For the text-containing cell, return its midpoint in [x, y] coordinate format. 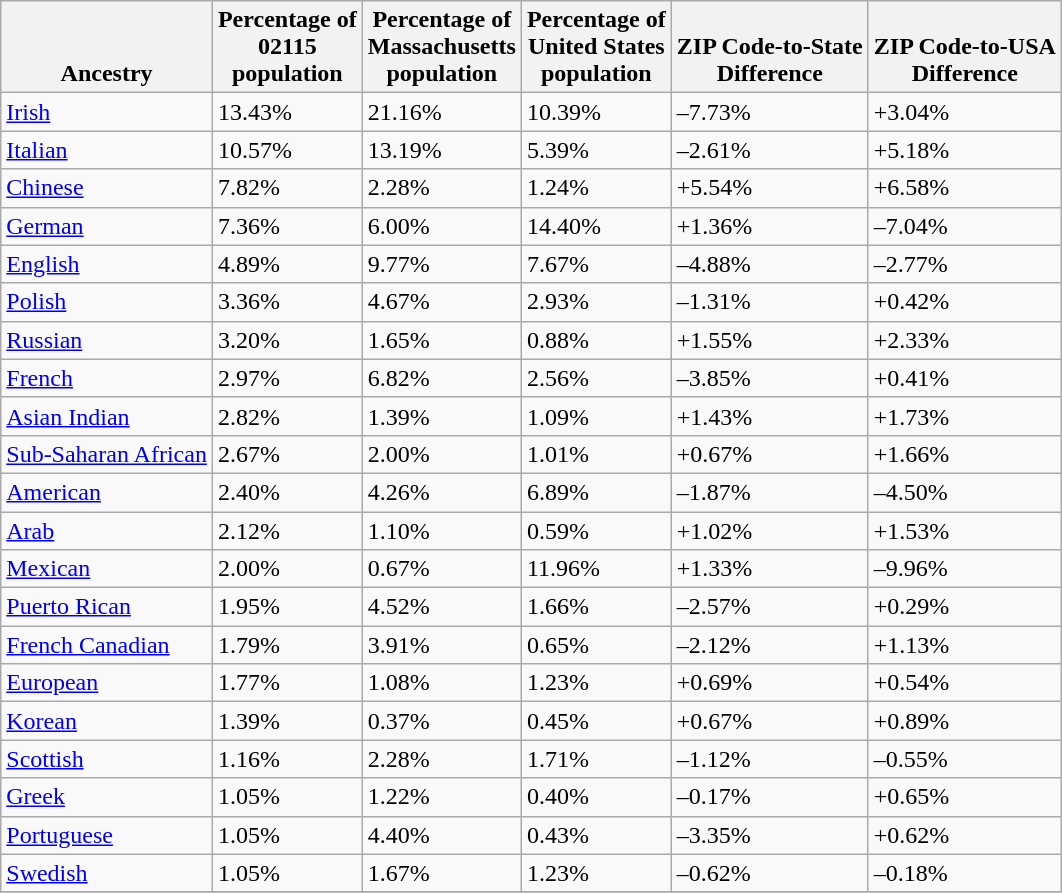
1.10% [442, 531]
Greek [107, 797]
Polish [107, 302]
–0.55% [964, 759]
0.37% [442, 721]
+0.89% [964, 721]
–2.57% [770, 607]
+5.18% [964, 150]
Ancestry [107, 47]
–3.85% [770, 378]
+1.66% [964, 454]
Italian [107, 150]
21.16% [442, 112]
+0.41% [964, 378]
–2.12% [770, 645]
–7.73% [770, 112]
–4.50% [964, 492]
1.66% [596, 607]
–3.35% [770, 835]
6.89% [596, 492]
1.09% [596, 416]
6.00% [442, 226]
14.40% [596, 226]
4.67% [442, 302]
7.82% [287, 188]
+1.73% [964, 416]
4.52% [442, 607]
+0.69% [770, 683]
German [107, 226]
Percentage of02115population [287, 47]
+1.02% [770, 531]
–0.62% [770, 873]
0.67% [442, 569]
Portuguese [107, 835]
1.79% [287, 645]
7.36% [287, 226]
1.95% [287, 607]
0.65% [596, 645]
2.40% [287, 492]
13.43% [287, 112]
10.57% [287, 150]
+1.53% [964, 531]
+0.29% [964, 607]
2.56% [596, 378]
4.89% [287, 264]
ZIP Code-to-StateDifference [770, 47]
11.96% [596, 569]
–0.18% [964, 873]
–1.87% [770, 492]
Percentage ofUnited Statespopulation [596, 47]
–2.77% [964, 264]
–1.31% [770, 302]
+0.62% [964, 835]
+5.54% [770, 188]
7.67% [596, 264]
–4.88% [770, 264]
1.77% [287, 683]
1.67% [442, 873]
0.45% [596, 721]
0.40% [596, 797]
2.12% [287, 531]
French Canadian [107, 645]
Asian Indian [107, 416]
1.16% [287, 759]
+1.33% [770, 569]
Irish [107, 112]
+0.54% [964, 683]
1.22% [442, 797]
American [107, 492]
ZIP Code-to-USADifference [964, 47]
Percentage ofMassachusettspopulation [442, 47]
+0.42% [964, 302]
+1.55% [770, 340]
+1.13% [964, 645]
4.40% [442, 835]
Scottish [107, 759]
10.39% [596, 112]
Chinese [107, 188]
+0.65% [964, 797]
French [107, 378]
2.82% [287, 416]
Korean [107, 721]
–0.17% [770, 797]
13.19% [442, 150]
1.65% [442, 340]
1.08% [442, 683]
2.97% [287, 378]
6.82% [442, 378]
0.59% [596, 531]
0.88% [596, 340]
–1.12% [770, 759]
+3.04% [964, 112]
European [107, 683]
3.36% [287, 302]
2.67% [287, 454]
+2.33% [964, 340]
+6.58% [964, 188]
Russian [107, 340]
5.39% [596, 150]
4.26% [442, 492]
–2.61% [770, 150]
9.77% [442, 264]
+1.36% [770, 226]
–7.04% [964, 226]
2.93% [596, 302]
3.91% [442, 645]
1.24% [596, 188]
Puerto Rican [107, 607]
1.71% [596, 759]
0.43% [596, 835]
+1.43% [770, 416]
–9.96% [964, 569]
Mexican [107, 569]
Arab [107, 531]
English [107, 264]
Swedish [107, 873]
Sub-Saharan African [107, 454]
3.20% [287, 340]
1.01% [596, 454]
